Search for the cell housing the specified text and yield its (X, Y) center coordinate. 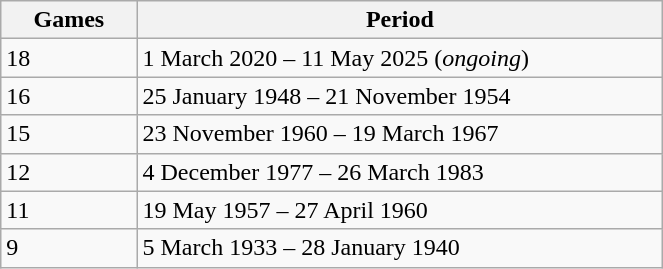
9 (69, 248)
18 (69, 58)
12 (69, 172)
Period (400, 20)
5 March 1933 – 28 January 1940 (400, 248)
15 (69, 134)
4 December 1977 – 26 March 1983 (400, 172)
25 January 1948 – 21 November 1954 (400, 96)
Games (69, 20)
11 (69, 210)
1 March 2020 – 11 May 2025 (ongoing) (400, 58)
23 November 1960 – 19 March 1967 (400, 134)
16 (69, 96)
19 May 1957 – 27 April 1960 (400, 210)
